Find where the given text appears and provide that cell's center as (x, y) coordinate. 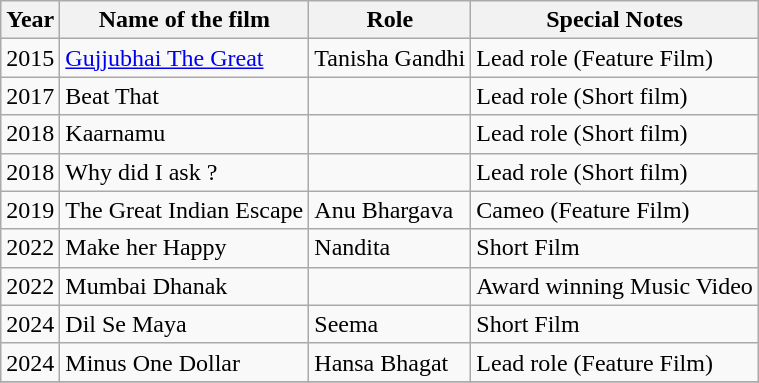
Award winning Music Video (615, 286)
Role (390, 20)
2019 (30, 210)
Year (30, 20)
Mumbai Dhanak (184, 286)
Seema (390, 324)
Gujjubhai The Great (184, 58)
Name of the film (184, 20)
Beat That (184, 96)
Hansa Bhagat (390, 362)
The Great Indian Escape (184, 210)
Nandita (390, 248)
2017 (30, 96)
2015 (30, 58)
Make her Happy (184, 248)
Kaarnamu (184, 134)
Dil Se Maya (184, 324)
Cameo (Feature Film) (615, 210)
Tanisha Gandhi (390, 58)
Why did I ask ? (184, 172)
Special Notes (615, 20)
Minus One Dollar (184, 362)
Anu Bhargava (390, 210)
